Provide the (X, Y) coordinate of the cell's center where the given text is located.  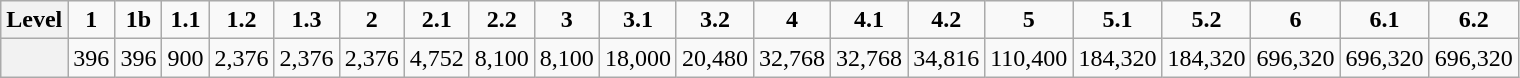
4,752 (436, 58)
3.2 (714, 20)
5 (1029, 20)
2.1 (436, 20)
110,400 (1029, 58)
2.2 (502, 20)
4.1 (870, 20)
1.3 (306, 20)
34,816 (946, 58)
3.1 (638, 20)
2 (372, 20)
5.1 (1118, 20)
4.2 (946, 20)
6.2 (1474, 20)
4 (792, 20)
20,480 (714, 58)
6 (1296, 20)
1.1 (186, 20)
1b (138, 20)
1.2 (242, 20)
18,000 (638, 58)
5.2 (1206, 20)
1 (92, 20)
900 (186, 58)
6.1 (1384, 20)
3 (566, 20)
Level (34, 20)
